Output the (x, y) coordinate of the center of the cell containing the given text.  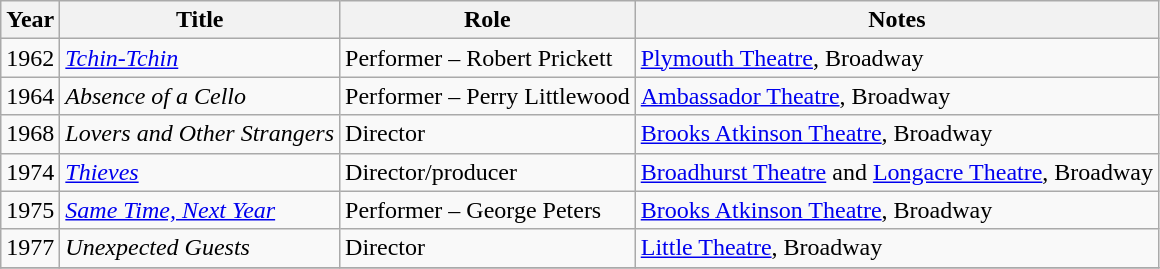
1962 (30, 58)
Performer – Perry Littlewood (488, 96)
Lovers and Other Strangers (200, 134)
Role (488, 20)
Unexpected Guests (200, 248)
Performer – Robert Prickett (488, 58)
1975 (30, 210)
Little Theatre, Broadway (896, 248)
Ambassador Theatre, Broadway (896, 96)
Notes (896, 20)
Tchin-Tchin (200, 58)
Title (200, 20)
1974 (30, 172)
Thieves (200, 172)
Same Time, Next Year (200, 210)
Director/producer (488, 172)
1964 (30, 96)
Performer – George Peters (488, 210)
Broadhurst Theatre and Longacre Theatre, Broadway (896, 172)
1968 (30, 134)
1977 (30, 248)
Absence of a Cello (200, 96)
Year (30, 20)
Plymouth Theatre, Broadway (896, 58)
